Provide the (X, Y) coordinate of the cell's center where the given text is located.  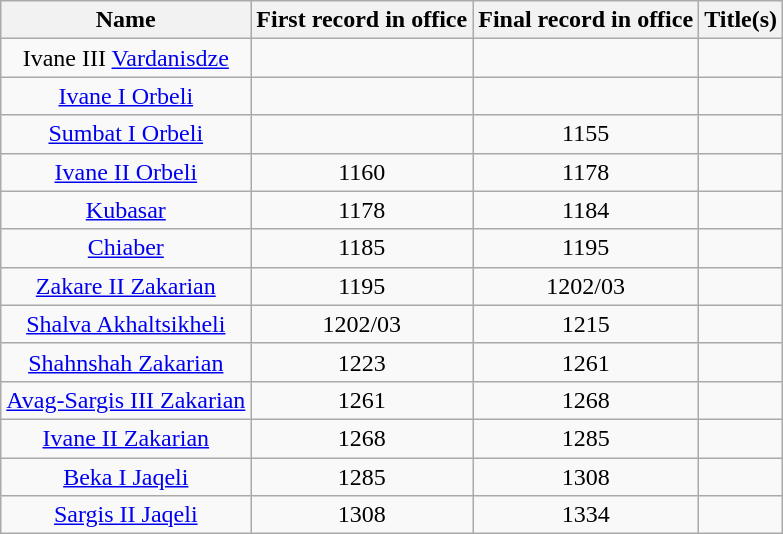
1155 (586, 134)
First record in office (362, 20)
Ivane III Vardanisdze (126, 58)
Sargis II Jaqeli (126, 515)
Ivane I Orbeli (126, 96)
Avag-Sargis III Zakarian (126, 400)
1160 (362, 172)
Beka I Jaqeli (126, 477)
Ivane II Zakarian (126, 438)
1223 (362, 362)
Name (126, 20)
Title(s) (741, 20)
Chiaber (126, 248)
Shalva Akhaltsikheli (126, 324)
Ivane II Orbeli (126, 172)
Zakare II Zakarian (126, 286)
Sumbat I Orbeli (126, 134)
Kubasar (126, 210)
1334 (586, 515)
1185 (362, 248)
1184 (586, 210)
1215 (586, 324)
Shahnshah Zakarian (126, 362)
Final record in office (586, 20)
